Determine the (x, y) coordinate at the center of the cell enclosing the given text.  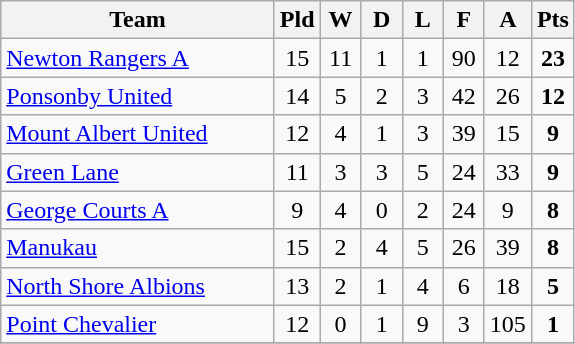
14 (297, 96)
Newton Rangers A (138, 58)
W (340, 20)
Pld (297, 20)
Mount Albert United (138, 134)
Team (138, 20)
6 (464, 286)
33 (508, 172)
Pts (552, 20)
23 (552, 58)
A (508, 20)
F (464, 20)
18 (508, 286)
42 (464, 96)
D (382, 20)
Point Chevalier (138, 324)
North Shore Albions (138, 286)
90 (464, 58)
13 (297, 286)
Manukau (138, 248)
Green Lane (138, 172)
L (422, 20)
George Courts A (138, 210)
Ponsonby United (138, 96)
105 (508, 324)
